Extract the (x, y) coordinate from the center of the cell holding the provided text.  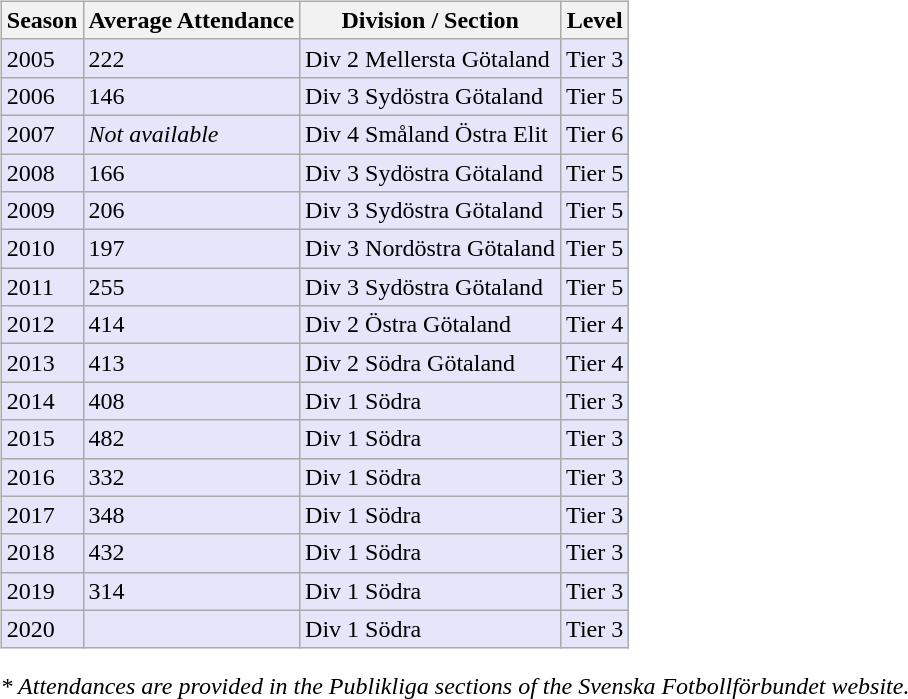
Div 2 Östra Götaland (430, 325)
Not available (192, 134)
Div 4 Småland Östra Elit (430, 134)
2016 (42, 477)
2005 (42, 58)
197 (192, 249)
432 (192, 553)
2015 (42, 439)
222 (192, 58)
Level (595, 20)
2012 (42, 325)
146 (192, 96)
413 (192, 363)
2009 (42, 211)
2014 (42, 401)
2007 (42, 134)
Season (42, 20)
Div 2 Mellersta Götaland (430, 58)
2011 (42, 287)
166 (192, 173)
414 (192, 325)
2020 (42, 629)
2017 (42, 515)
2006 (42, 96)
314 (192, 591)
2019 (42, 591)
2013 (42, 363)
482 (192, 439)
2018 (42, 553)
Div 2 Södra Götaland (430, 363)
Division / Section (430, 20)
Average Attendance (192, 20)
206 (192, 211)
255 (192, 287)
348 (192, 515)
408 (192, 401)
Div 3 Nordöstra Götaland (430, 249)
332 (192, 477)
2010 (42, 249)
Tier 6 (595, 134)
2008 (42, 173)
